Capture the cell that displays the provided text and extract its (x, y) central coordinate. 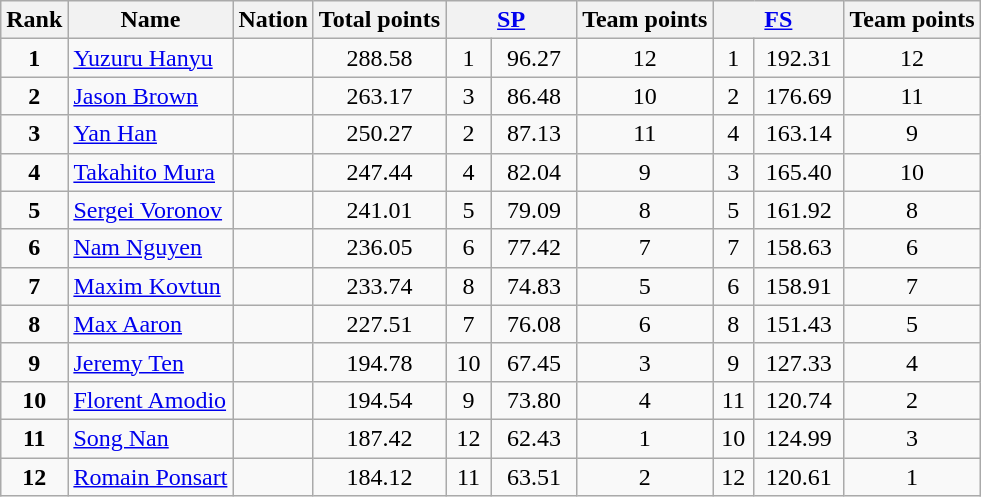
124.99 (799, 438)
79.09 (534, 210)
288.58 (379, 58)
163.14 (799, 134)
63.51 (534, 477)
Jason Brown (150, 96)
194.78 (379, 362)
194.54 (379, 400)
Nation (273, 20)
Rank (34, 20)
67.45 (534, 362)
241.01 (379, 210)
192.31 (799, 58)
Sergei Voronov (150, 210)
Song Nan (150, 438)
127.33 (799, 362)
74.83 (534, 286)
Romain Ponsart (150, 477)
Name (150, 20)
250.27 (379, 134)
Max Aaron (150, 324)
87.13 (534, 134)
Nam Nguyen (150, 248)
FS (778, 20)
236.05 (379, 248)
62.43 (534, 438)
227.51 (379, 324)
161.92 (799, 210)
77.42 (534, 248)
165.40 (799, 172)
76.08 (534, 324)
Yuzuru Hanyu (150, 58)
Jeremy Ten (150, 362)
SP (512, 20)
120.74 (799, 400)
Florent Amodio (150, 400)
247.44 (379, 172)
120.61 (799, 477)
73.80 (534, 400)
Maxim Kovtun (150, 286)
151.43 (799, 324)
158.91 (799, 286)
96.27 (534, 58)
Takahito Mura (150, 172)
86.48 (534, 96)
Total points (379, 20)
158.63 (799, 248)
176.69 (799, 96)
233.74 (379, 286)
187.42 (379, 438)
Yan Han (150, 134)
184.12 (379, 477)
82.04 (534, 172)
263.17 (379, 96)
